Scan for the cell matching the given text and deliver its [x, y] coordinate at center. 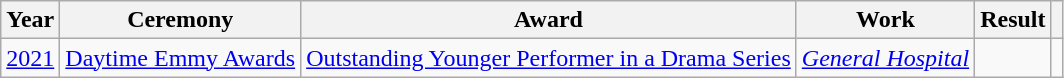
Outstanding Younger Performer in a Drama Series [549, 58]
Ceremony [180, 20]
Year [30, 20]
Award [549, 20]
General Hospital [885, 58]
Work [885, 20]
Daytime Emmy Awards [180, 58]
Result [1013, 20]
2021 [30, 58]
